Search for the cell housing the specified text and yield its (x, y) center coordinate. 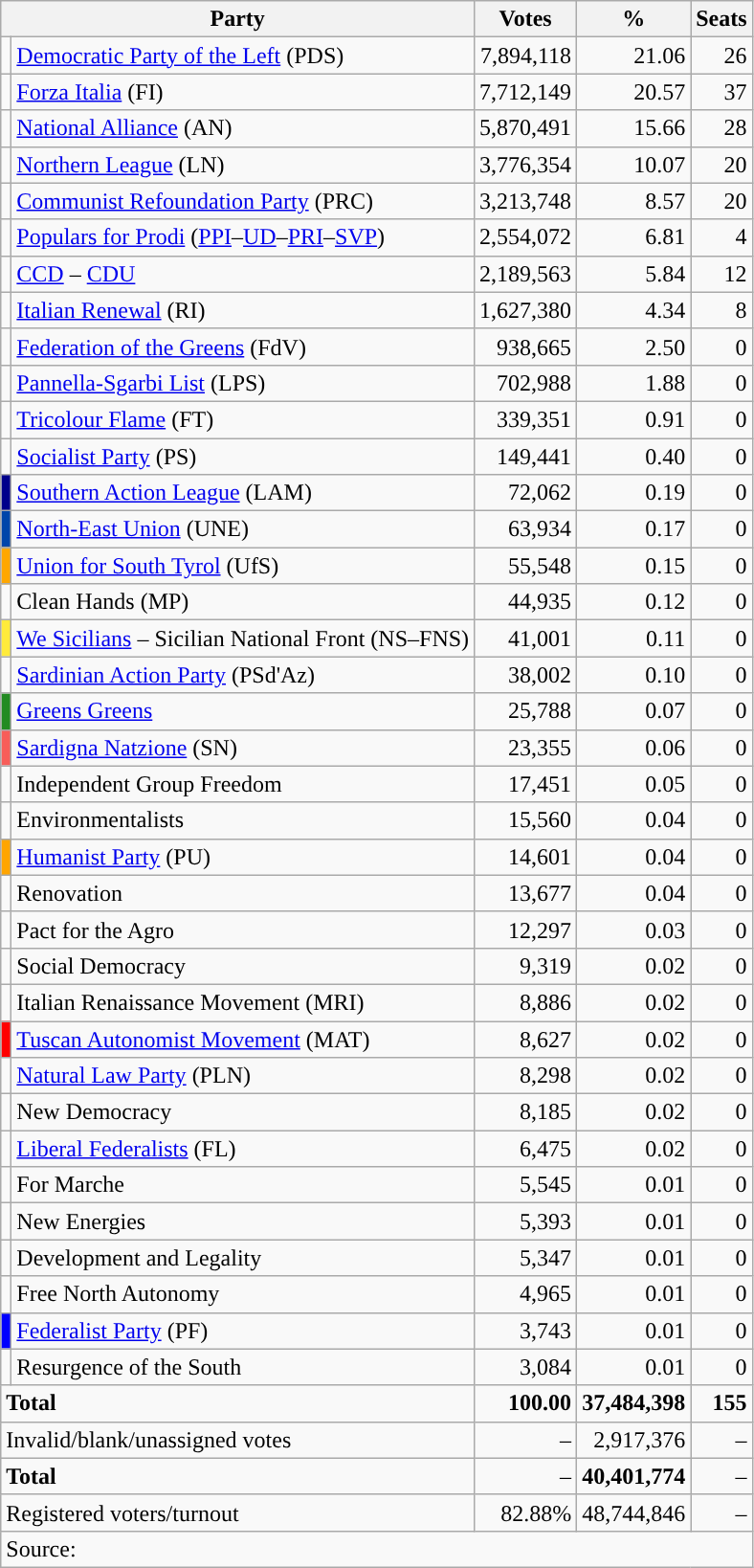
5.84 (633, 274)
339,351 (526, 419)
5,393 (526, 1221)
2,554,072 (526, 237)
4 (721, 237)
0.03 (633, 930)
Populars for Prodi (PPI–UD–PRI–SVP) (243, 237)
38,002 (526, 675)
Italian Renaissance Movement (MRI) (243, 1002)
Democratic Party of the Left (PDS) (243, 56)
12 (721, 274)
40,401,774 (633, 1476)
Tricolour Flame (FT) (243, 419)
6.81 (633, 237)
Northern League (LN) (243, 165)
20.57 (633, 92)
8.57 (633, 201)
9,319 (526, 966)
Socialist Party (PS) (243, 457)
Clean Hands (MP) (243, 602)
2.50 (633, 347)
23,355 (526, 748)
15,560 (526, 820)
North-East Union (UNE) (243, 529)
0.91 (633, 419)
37 (721, 92)
Renovation (243, 893)
5,347 (526, 1258)
Sardigna Natzione (SN) (243, 748)
Greens Greens (243, 711)
Italian Renewal (RI) (243, 310)
Sardinian Action Party (PSd'Az) (243, 675)
938,665 (526, 347)
3,743 (526, 1331)
8 (721, 310)
Union for South Tyrol (UfS) (243, 566)
Pact for the Agro (243, 930)
28 (721, 128)
Social Democracy (243, 966)
15.66 (633, 128)
5,545 (526, 1185)
14,601 (526, 857)
6,475 (526, 1149)
Source: (377, 1549)
CCD – CDU (243, 274)
Votes (526, 19)
Southern Action League (LAM) (243, 493)
63,934 (526, 529)
72,062 (526, 493)
Federation of the Greens (FdV) (243, 347)
26 (721, 56)
3,213,748 (526, 201)
0.15 (633, 566)
1,627,380 (526, 310)
Party (237, 19)
8,298 (526, 1076)
For Marche (243, 1185)
Humanist Party (PU) (243, 857)
0.06 (633, 748)
Liberal Federalists (FL) (243, 1149)
4.34 (633, 310)
8,185 (526, 1112)
3,776,354 (526, 165)
0.12 (633, 602)
55,548 (526, 566)
New Energies (243, 1221)
Tuscan Autonomist Movement (MAT) (243, 1039)
2,917,376 (633, 1440)
National Alliance (AN) (243, 128)
25,788 (526, 711)
155 (721, 1403)
4,965 (526, 1294)
7,894,118 (526, 56)
Resurgence of the South (243, 1367)
48,744,846 (633, 1512)
Forza Italia (FI) (243, 92)
Communist Refoundation Party (PRC) (243, 201)
82.88% (526, 1512)
Natural Law Party (PLN) (243, 1076)
0.17 (633, 529)
Free North Autonomy (243, 1294)
0.10 (633, 675)
44,935 (526, 602)
0.11 (633, 638)
12,297 (526, 930)
0.19 (633, 493)
7,712,149 (526, 92)
3,084 (526, 1367)
Pannella-Sgarbi List (LPS) (243, 383)
New Democracy (243, 1112)
8,627 (526, 1039)
Federalist Party (PF) (243, 1331)
149,441 (526, 457)
Registered voters/turnout (237, 1512)
Development and Legality (243, 1258)
8,886 (526, 1002)
0.40 (633, 457)
41,001 (526, 638)
Invalid/blank/unassigned votes (237, 1440)
5,870,491 (526, 128)
702,988 (526, 383)
1.88 (633, 383)
We Sicilians – Sicilian National Front (NS–FNS) (243, 638)
0.05 (633, 784)
13,677 (526, 893)
100.00 (526, 1403)
Independent Group Freedom (243, 784)
10.07 (633, 165)
% (633, 19)
2,189,563 (526, 274)
37,484,398 (633, 1403)
0.07 (633, 711)
17,451 (526, 784)
Seats (721, 19)
Environmentalists (243, 820)
21.06 (633, 56)
